Identify which cell holds the provided text, then report its [X, Y] central coordinate. 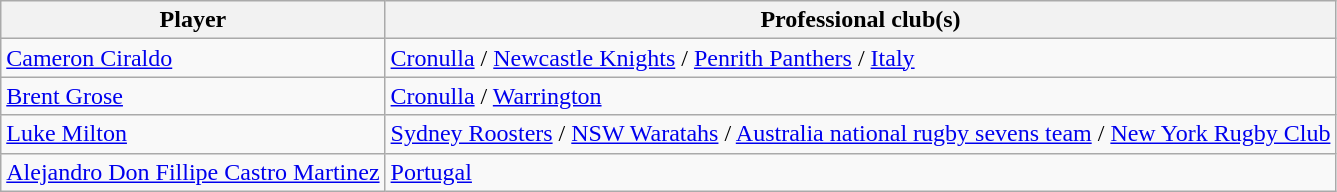
Luke Milton [193, 134]
Alejandro Don Fillipe Castro Martinez [193, 172]
Player [193, 20]
Portugal [860, 172]
Cronulla / Newcastle Knights / Penrith Panthers / Italy [860, 58]
Cameron Ciraldo [193, 58]
Professional club(s) [860, 20]
Sydney Roosters / NSW Waratahs / Australia national rugby sevens team / New York Rugby Club [860, 134]
Brent Grose [193, 96]
Cronulla / Warrington [860, 96]
